Scan for the cell matching the given text and deliver its [x, y] coordinate at center. 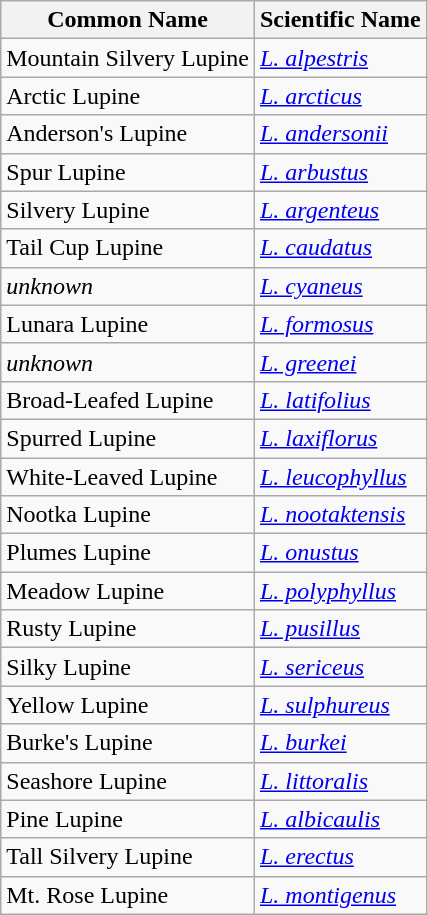
L. polyphyllus [340, 591]
L. greenei [340, 362]
L. sericeus [340, 667]
Pine Lupine [128, 819]
L. alpestris [340, 58]
Common Name [128, 20]
Spur Lupine [128, 172]
L. erectus [340, 857]
Broad-Leafed Lupine [128, 400]
L. caudatus [340, 248]
Mountain Silvery Lupine [128, 58]
L. littoralis [340, 781]
Tall Silvery Lupine [128, 857]
Scientific Name [340, 20]
L. onustus [340, 553]
L. montigenus [340, 895]
Seashore Lupine [128, 781]
L. arcticus [340, 96]
L. leucophyllus [340, 477]
L. formosus [340, 324]
L. pusillus [340, 629]
White-Leaved Lupine [128, 477]
L. andersonii [340, 134]
Tail Cup Lupine [128, 248]
Yellow Lupine [128, 705]
Silvery Lupine [128, 210]
Nootka Lupine [128, 515]
Plumes Lupine [128, 553]
L. nootaktensis [340, 515]
L. laxiflorus [340, 438]
Mt. Rose Lupine [128, 895]
Silky Lupine [128, 667]
L. latifolius [340, 400]
L. arbustus [340, 172]
Lunara Lupine [128, 324]
L. albicaulis [340, 819]
Meadow Lupine [128, 591]
Rusty Lupine [128, 629]
Burke's Lupine [128, 743]
Arctic Lupine [128, 96]
Spurred Lupine [128, 438]
L. argenteus [340, 210]
L. sulphureus [340, 705]
L. cyaneus [340, 286]
L. burkei [340, 743]
Anderson's Lupine [128, 134]
